Scan for the cell matching the given text and deliver its (X, Y) coordinate at center. 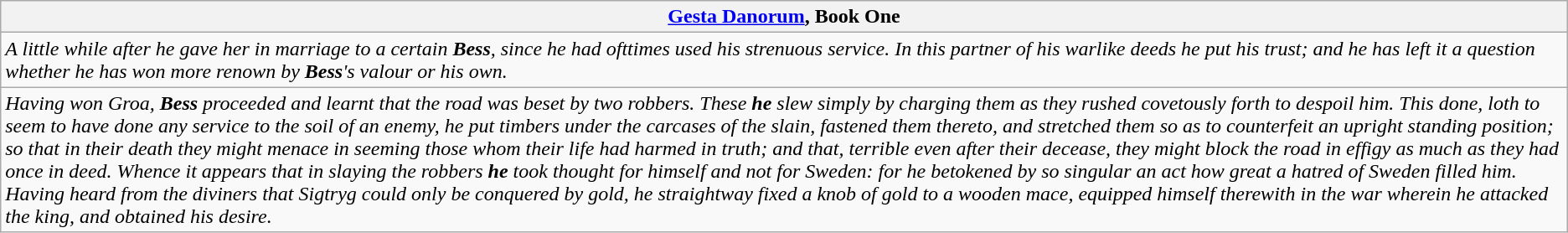
Gesta Danorum, Book One (784, 17)
